Output the [X, Y] coordinate of the center of the cell containing the given text.  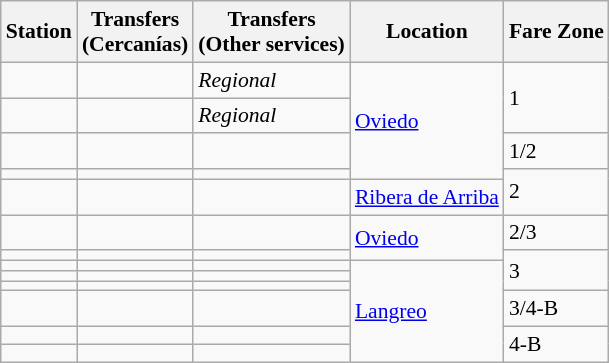
4-B [556, 345]
Transfers(Other services) [272, 32]
2/3 [556, 233]
2 [556, 192]
Station [39, 32]
Fare Zone [556, 32]
1/2 [556, 152]
Ribera de Arriba [427, 197]
3 [556, 271]
1 [556, 98]
Location [427, 32]
Transfers(Cercanías) [135, 32]
3/4-B [556, 309]
Langreo [427, 312]
